Determine the (x, y) coordinate at the center of the cell enclosing the given text.  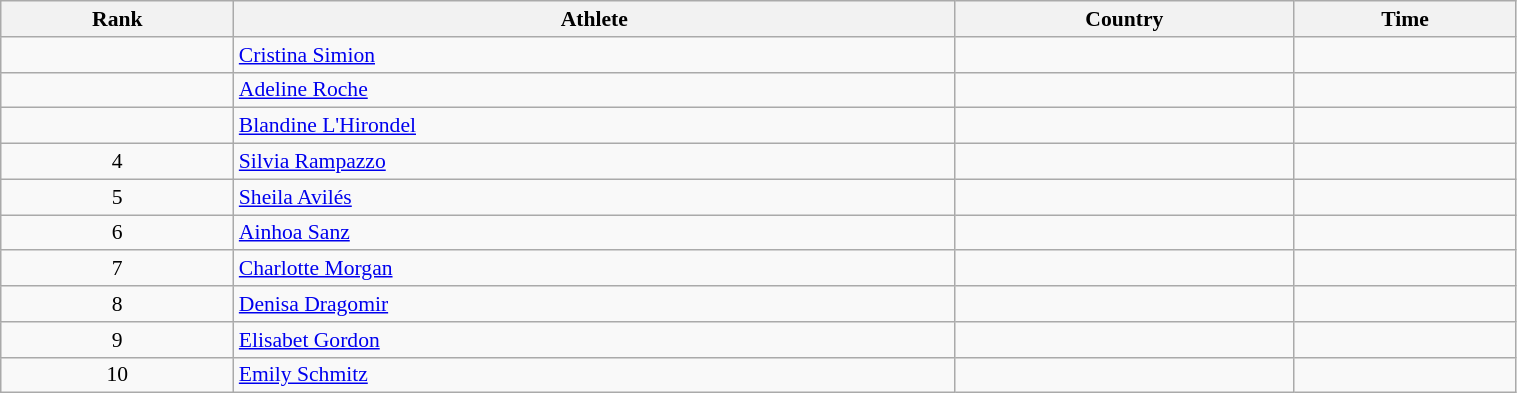
8 (118, 304)
9 (118, 340)
5 (118, 197)
Time (1405, 19)
6 (118, 233)
7 (118, 269)
Silvia Rampazzo (594, 162)
Country (1124, 19)
Sheila Avilés (594, 197)
Adeline Roche (594, 90)
Cristina Simion (594, 55)
Emily Schmitz (594, 375)
Ainhoa Sanz (594, 233)
Elisabet Gordon (594, 340)
4 (118, 162)
Charlotte Morgan (594, 269)
10 (118, 375)
Denisa Dragomir (594, 304)
Rank (118, 19)
Athlete (594, 19)
Blandine L'Hirondel (594, 126)
